Scan for the cell matching the given text and deliver its (x, y) coordinate at center. 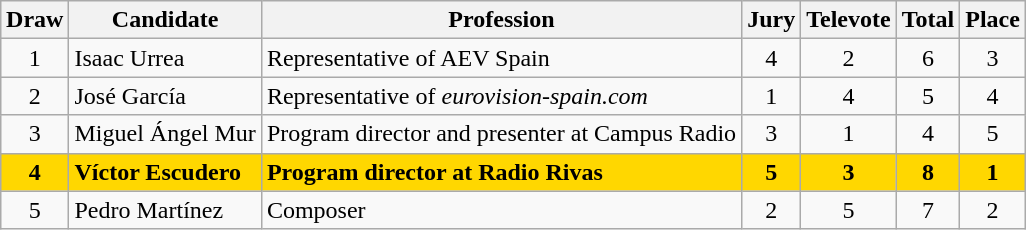
Isaac Urrea (165, 58)
Place (993, 20)
8 (928, 172)
Draw (35, 20)
Candidate (165, 20)
Televote (848, 20)
Composer (501, 210)
7 (928, 210)
Víctor Escudero (165, 172)
Profession (501, 20)
Program director and presenter at Campus Radio (501, 134)
José García (165, 96)
Representative of AEV Spain (501, 58)
Pedro Martínez (165, 210)
6 (928, 58)
Miguel Ángel Mur (165, 134)
Program director at Radio Rivas (501, 172)
Total (928, 20)
Jury (772, 20)
Representative of eurovision-spain.com (501, 96)
